For the text-containing cell, return its midpoint in [x, y] coordinate format. 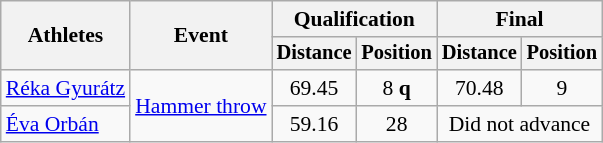
Final [520, 19]
28 [396, 124]
Qualification [354, 19]
9 [562, 88]
Éva Orbán [66, 124]
59.16 [314, 124]
Réka Gyurátz [66, 88]
Did not advance [520, 124]
69.45 [314, 88]
8 q [396, 88]
Event [200, 36]
Athletes [66, 36]
70.48 [480, 88]
Hammer throw [200, 106]
